Find where the given text appears and provide that cell's center as [x, y] coordinate. 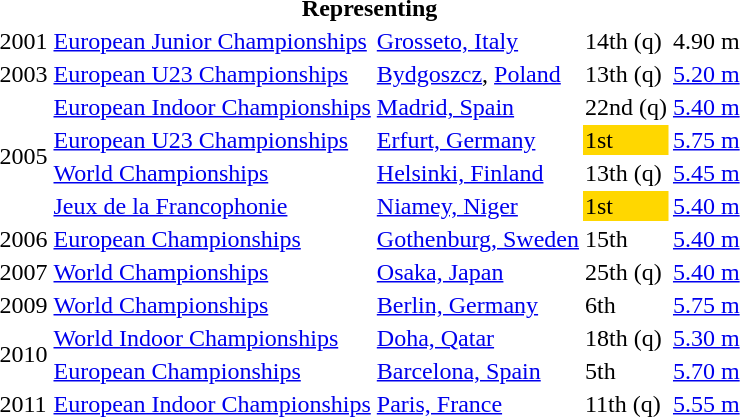
Jeux de la Francophonie [212, 206]
5th [626, 371]
25th (q) [626, 272]
15th [626, 239]
18th (q) [626, 338]
Osaka, Japan [478, 272]
Grosseto, Italy [478, 41]
22nd (q) [626, 107]
Niamey, Niger [478, 206]
Barcelona, Spain [478, 371]
6th [626, 305]
Berlin, Germany [478, 305]
European Indoor Championships [212, 107]
Gothenburg, Sweden [478, 239]
Madrid, Spain [478, 107]
14th (q) [626, 41]
World Indoor Championships [212, 338]
Helsinki, Finland [478, 173]
Erfurt, Germany [478, 140]
Doha, Qatar [478, 338]
Bydgoszcz, Poland [478, 74]
European Junior Championships [212, 41]
